Output the (x, y) coordinate of the center of the cell containing the given text.  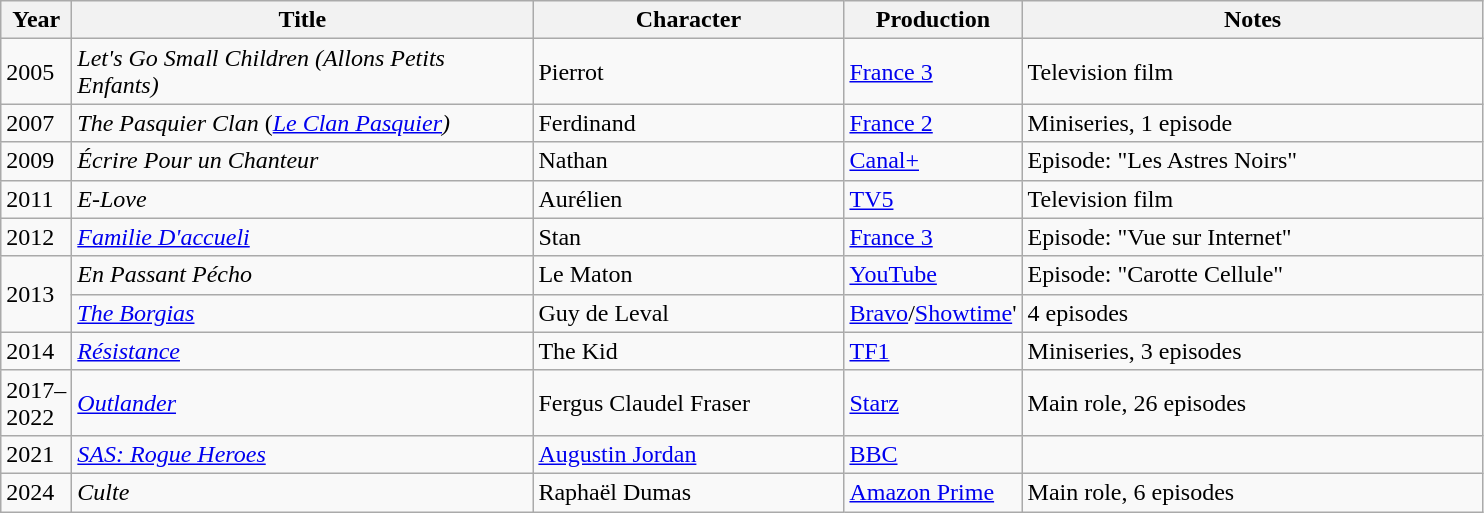
The Kid (688, 351)
Outlander (302, 402)
The Borgias (302, 313)
Le Maton (688, 275)
Episode: "Vue sur Internet" (1252, 237)
TF1 (933, 351)
2014 (36, 351)
Stan (688, 237)
Miniseries, 3 episodes (1252, 351)
Nathan (688, 161)
2011 (36, 199)
E-Love (302, 199)
2009 (36, 161)
France 2 (933, 123)
Ferdinand (688, 123)
2013 (36, 294)
Main role, 26 episodes (1252, 402)
Raphaël Dumas (688, 492)
2012 (36, 237)
BBC (933, 454)
Production (933, 20)
Guy de Leval (688, 313)
2005 (36, 72)
The Pasquier Clan (Le Clan Pasquier) (302, 123)
Résistance (302, 351)
2007 (36, 123)
Aurélien (688, 199)
Starz (933, 402)
2017–2022 (36, 402)
Amazon Prime (933, 492)
2024 (36, 492)
TV5 (933, 199)
YouTube (933, 275)
Culte (302, 492)
Pierrot (688, 72)
Title (302, 20)
Bravo/Showtime' (933, 313)
Character (688, 20)
En Passant Pécho (302, 275)
Year (36, 20)
Episode: "Carotte Cellule" (1252, 275)
Let's Go Small Children (Allons Petits Enfants) (302, 72)
Main role, 6 episodes (1252, 492)
Miniseries, 1 episode (1252, 123)
4 episodes (1252, 313)
Fergus Claudel Fraser (688, 402)
Episode: "Les Astres Noirs" (1252, 161)
Augustin Jordan (688, 454)
Écrire Pour un Chanteur (302, 161)
Canal+ (933, 161)
Notes (1252, 20)
SAS: Rogue Heroes (302, 454)
2021 (36, 454)
Familie D'accueli (302, 237)
